Scan for the cell matching the given text and deliver its [x, y] coordinate at center. 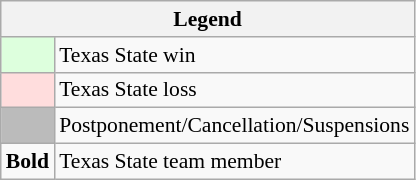
Texas State win [234, 55]
Postponement/Cancellation/Suspensions [234, 126]
Texas State team member [234, 162]
Bold [28, 162]
Legend [208, 19]
Texas State loss [234, 90]
